From the cell containing the given text, extract its center point as [X, Y] coordinate. 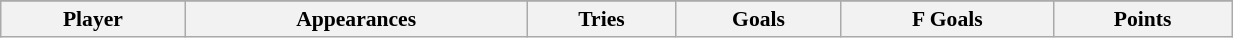
Points [1142, 19]
Goals [758, 19]
Appearances [356, 19]
Player [93, 19]
F Goals [947, 19]
Tries [602, 19]
